Provide the [x, y] coordinate of the cell's center where the given text is located.  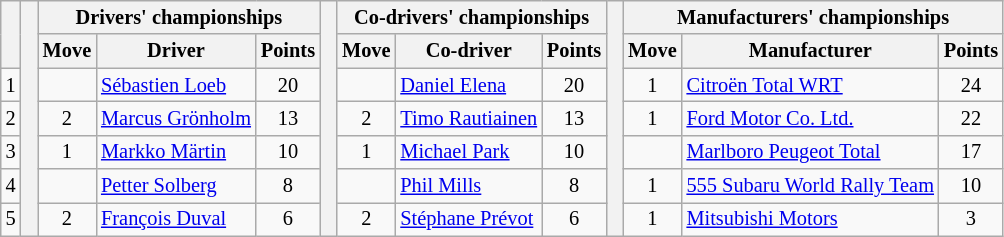
Co-driver [468, 51]
555 Subaru World Rally Team [810, 186]
22 [971, 118]
Drivers' championships [179, 17]
Marlboro Peugeot Total [810, 152]
Mitsubishi Motors [810, 219]
17 [971, 152]
Sébastien Loeb [176, 85]
Michael Park [468, 152]
Manufacturers' championships [813, 17]
Timo Rautiainen [468, 118]
Phil Mills [468, 186]
4 [11, 186]
24 [971, 85]
Driver [176, 51]
Stéphane Prévot [468, 219]
Markko Märtin [176, 152]
Daniel Elena [468, 85]
Citroën Total WRT [810, 85]
Petter Solberg [176, 186]
Marcus Grönholm [176, 118]
François Duval [176, 219]
Co-drivers' championships [472, 17]
Manufacturer [810, 51]
Ford Motor Co. Ltd. [810, 118]
5 [11, 219]
